Provide the (X, Y) coordinate of the cell's center where the given text is located.  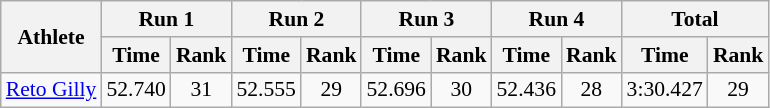
31 (202, 90)
30 (462, 90)
52.696 (396, 90)
52.555 (266, 90)
Athlete (52, 36)
Run 4 (557, 19)
28 (592, 90)
52.436 (526, 90)
Run 1 (166, 19)
3:30.427 (665, 90)
Reto Gilly (52, 90)
Total (696, 19)
52.740 (136, 90)
Run 3 (426, 19)
Run 2 (296, 19)
